Search for the cell housing the specified text and yield its (X, Y) center coordinate. 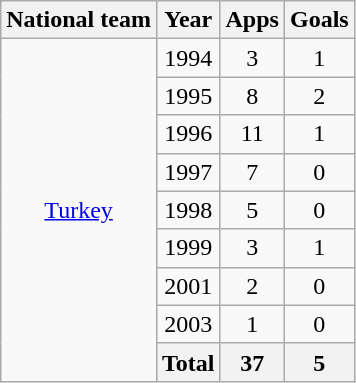
11 (252, 134)
Apps (252, 20)
2001 (188, 286)
1999 (188, 248)
37 (252, 362)
8 (252, 96)
1995 (188, 96)
1998 (188, 210)
1997 (188, 172)
Turkey (79, 210)
Year (188, 20)
7 (252, 172)
National team (79, 20)
1996 (188, 134)
1994 (188, 58)
Total (188, 362)
Goals (319, 20)
2003 (188, 324)
